Output the [x, y] coordinate of the center of the cell containing the given text.  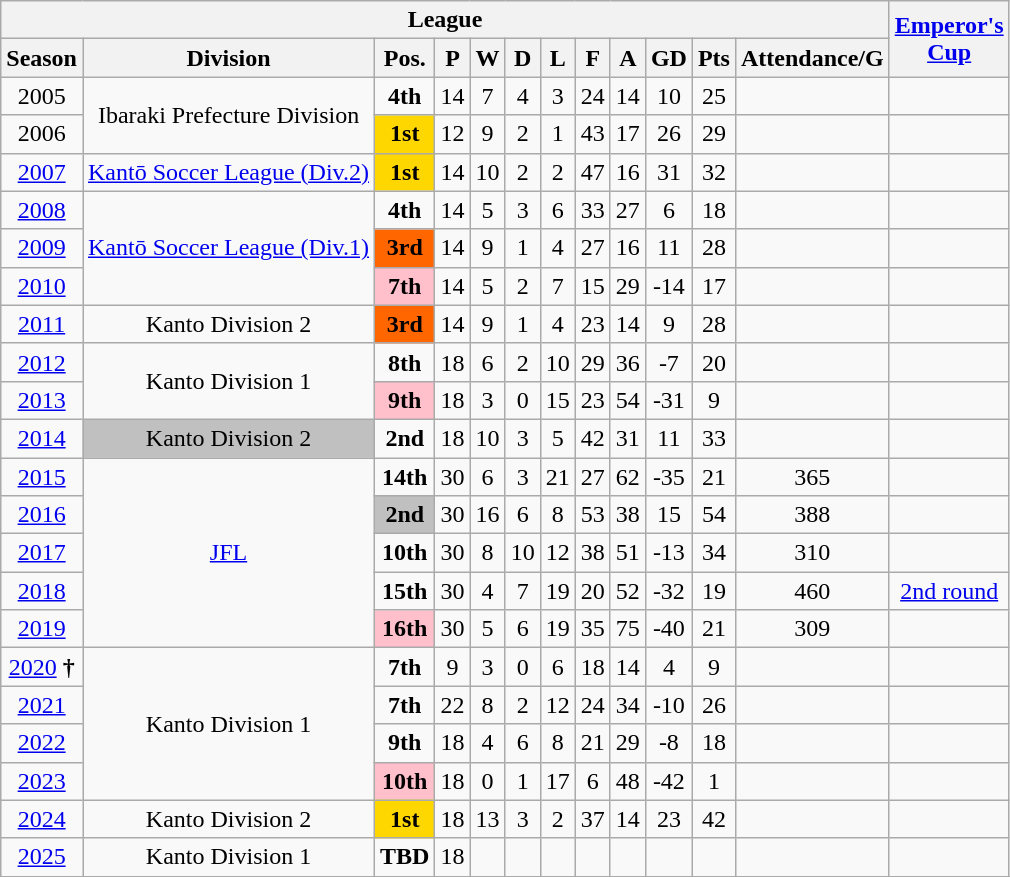
75 [628, 629]
2012 [42, 362]
25 [714, 96]
48 [628, 781]
62 [628, 477]
2017 [42, 553]
37 [592, 819]
2021 [42, 705]
2025 [42, 857]
2018 [42, 591]
16th [405, 629]
GD [668, 58]
Ibaraki Prefecture Division [228, 115]
2005 [42, 96]
Attendance/G [812, 58]
53 [592, 515]
8th [405, 362]
43 [592, 134]
2008 [42, 210]
2006 [42, 134]
2016 [42, 515]
2007 [42, 172]
2nd round [949, 591]
2022 [42, 743]
A [628, 58]
League [445, 20]
-14 [668, 286]
2023 [42, 781]
2010 [42, 286]
-31 [668, 400]
22 [452, 705]
310 [812, 553]
-32 [668, 591]
Pos. [405, 58]
15th [405, 591]
-35 [668, 477]
-7 [668, 362]
365 [812, 477]
W [488, 58]
-10 [668, 705]
13 [488, 819]
F [592, 58]
TBD [405, 857]
51 [628, 553]
Division [228, 58]
2011 [42, 324]
388 [812, 515]
-13 [668, 553]
309 [812, 629]
2009 [42, 248]
2013 [42, 400]
52 [628, 591]
P [452, 58]
Kantō Soccer League (Div.1) [228, 248]
32 [714, 172]
-8 [668, 743]
2015 [42, 477]
36 [628, 362]
460 [812, 591]
L [558, 58]
35 [592, 629]
2019 [42, 629]
47 [592, 172]
Emperor'sCup [949, 39]
2014 [42, 438]
Pts [714, 58]
14th [405, 477]
-40 [668, 629]
2020 † [42, 667]
D [522, 58]
Kantō Soccer League (Div.2) [228, 172]
Season [42, 58]
2024 [42, 819]
-42 [668, 781]
JFL [228, 553]
